Determine the [X, Y] coordinate at the center of the cell enclosing the given text.  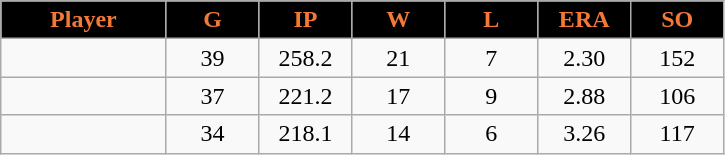
Player [84, 20]
9 [492, 96]
2.88 [584, 96]
3.26 [584, 134]
21 [398, 58]
17 [398, 96]
IP [306, 20]
ERA [584, 20]
117 [678, 134]
37 [212, 96]
W [398, 20]
218.1 [306, 134]
106 [678, 96]
221.2 [306, 96]
39 [212, 58]
2.30 [584, 58]
7 [492, 58]
152 [678, 58]
SO [678, 20]
G [212, 20]
L [492, 20]
14 [398, 134]
6 [492, 134]
34 [212, 134]
258.2 [306, 58]
